Detect which cell encompasses the target text, then output its [x, y] center coordinate. 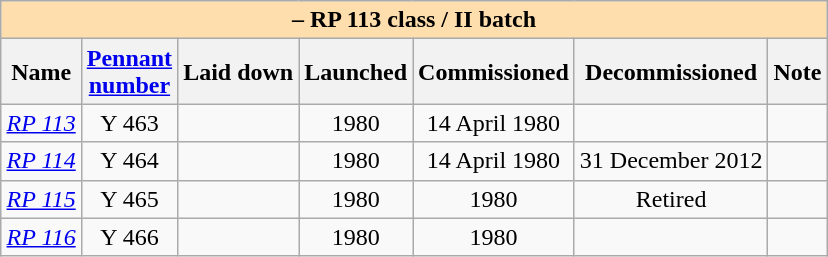
Y 464 [129, 161]
RP 114 [41, 161]
Note [798, 72]
RP 116 [41, 237]
Y 466 [129, 237]
Retired [671, 199]
Name [41, 72]
Pennantnumber [129, 72]
Commissioned [494, 72]
31 December 2012 [671, 161]
– RP 113 class / II batch [414, 20]
Launched [356, 72]
Laid down [238, 72]
Y 463 [129, 123]
Y 465 [129, 199]
RP 115 [41, 199]
RP 113 [41, 123]
Decommissioned [671, 72]
